Output the (X, Y) coordinate of the center of the cell containing the given text.  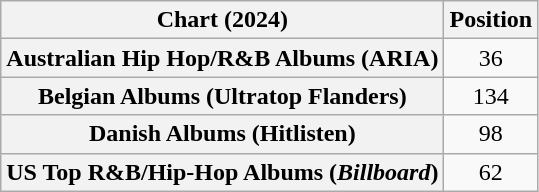
Belgian Albums (Ultratop Flanders) (222, 96)
62 (491, 172)
Chart (2024) (222, 20)
36 (491, 58)
Position (491, 20)
Danish Albums (Hitlisten) (222, 134)
Australian Hip Hop/R&B Albums (ARIA) (222, 58)
US Top R&B/Hip-Hop Albums (Billboard) (222, 172)
134 (491, 96)
98 (491, 134)
